Extract the (X, Y) coordinate from the center of the cell holding the provided text.  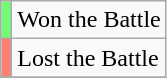
Lost the Battle (89, 58)
Won the Battle (89, 20)
